Find where the given text appears and provide that cell's center as [X, Y] coordinate. 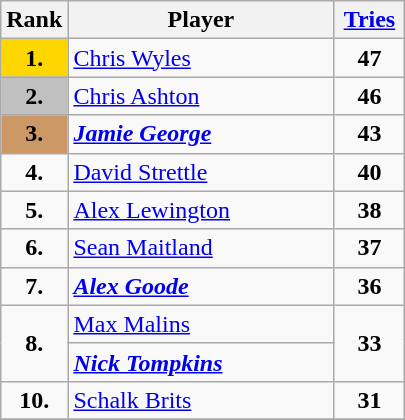
33 [370, 343]
Chris Wyles [201, 58]
Schalk Brits [201, 400]
47 [370, 58]
37 [370, 248]
43 [370, 134]
Tries [370, 20]
10. [34, 400]
36 [370, 286]
4. [34, 172]
7. [34, 286]
Rank [34, 20]
6. [34, 248]
Sean Maitland [201, 248]
David Strettle [201, 172]
5. [34, 210]
Nick Tompkins [201, 362]
1. [34, 58]
Alex Lewington [201, 210]
Max Malins [201, 324]
Chris Ashton [201, 96]
46 [370, 96]
38 [370, 210]
Jamie George [201, 134]
3. [34, 134]
Alex Goode [201, 286]
2. [34, 96]
Player [201, 20]
31 [370, 400]
40 [370, 172]
8. [34, 343]
